Determine the [x, y] coordinate at the center of the cell enclosing the given text.  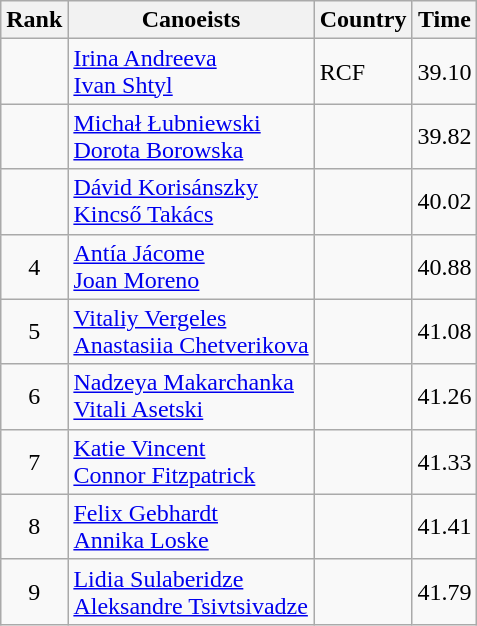
9 [34, 592]
41.26 [444, 396]
Michał ŁubniewskiDorota Borowska [191, 136]
40.02 [444, 202]
39.82 [444, 136]
Nadzeya MakarchankaVitali Asetski [191, 396]
7 [34, 462]
41.79 [444, 592]
5 [34, 332]
Dávid KorisánszkyKincső Takács [191, 202]
Felix GebhardtAnnika Loske [191, 526]
Vitaliy VergelesAnastasiia Chetverikova [191, 332]
41.41 [444, 526]
39.10 [444, 72]
Time [444, 20]
6 [34, 396]
Country [363, 20]
Katie VincentConnor Fitzpatrick [191, 462]
8 [34, 526]
Antía JácomeJoan Moreno [191, 266]
41.33 [444, 462]
Lidia SulaberidzeAleksandre Tsivtsivadze [191, 592]
Irina AndreevaIvan Shtyl [191, 72]
4 [34, 266]
RCF [363, 72]
Rank [34, 20]
40.88 [444, 266]
Canoeists [191, 20]
41.08 [444, 332]
